Extract the (x, y) coordinate from the center of the cell holding the provided text.  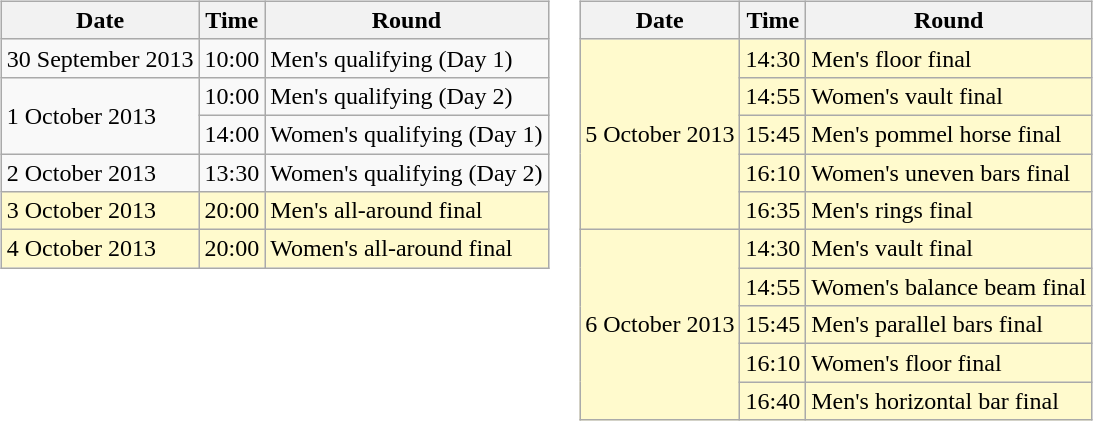
16:35 (773, 211)
6 October 2013 (660, 325)
3 October 2013 (100, 211)
Men's horizontal bar final (949, 401)
Women's qualifying (Day 1) (406, 134)
4 October 2013 (100, 249)
Men's parallel bars final (949, 325)
Women's all-around final (406, 249)
Women's qualifying (Day 2) (406, 173)
Women's uneven bars final (949, 173)
Men's qualifying (Day 1) (406, 58)
Women's balance beam final (949, 287)
Men's all-around final (406, 211)
16:40 (773, 401)
Men's pommel horse final (949, 134)
Men's floor final (949, 58)
5 October 2013 (660, 134)
13:30 (232, 173)
Men's vault final (949, 249)
14:00 (232, 134)
Men's qualifying (Day 2) (406, 96)
Women's vault final (949, 96)
2 October 2013 (100, 173)
1 October 2013 (100, 115)
Men's rings final (949, 211)
Women's floor final (949, 363)
30 September 2013 (100, 58)
